Capture the cell that displays the provided text and extract its [x, y] central coordinate. 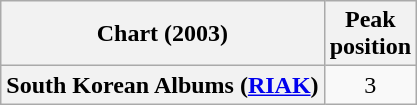
Chart (2003) [162, 34]
South Korean Albums (RIAK) [162, 85]
Peakposition [370, 34]
3 [370, 85]
